From the cell containing the given text, extract its center point as [X, Y] coordinate. 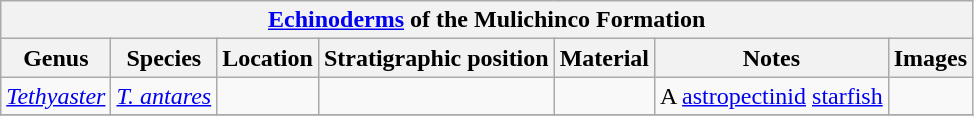
Material [604, 58]
Genus [56, 58]
Notes [772, 58]
Species [164, 58]
Echinoderms of the Mulichinco Formation [487, 20]
Stratigraphic position [436, 58]
Images [930, 58]
Location [268, 58]
T. antares [164, 96]
A astropectinid starfish [772, 96]
Tethyaster [56, 96]
